Output the (X, Y) coordinate of the center of the cell containing the given text.  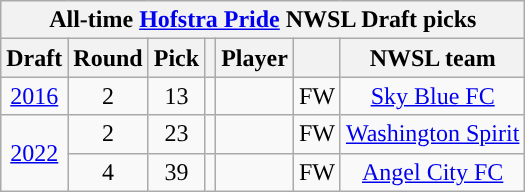
Pick (176, 58)
2016 (34, 96)
Draft (34, 58)
NWSL team (432, 58)
23 (176, 134)
13 (176, 96)
Angel City FC (432, 172)
All-time Hofstra Pride NWSL Draft picks (263, 20)
Sky Blue FC (432, 96)
Player (255, 58)
4 (108, 172)
2022 (34, 153)
39 (176, 172)
Round (108, 58)
Washington Spirit (432, 134)
